Pinpoint the cell where the given text exists, returning its (X, Y) midpoint coordinate. 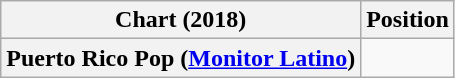
Puerto Rico Pop (Monitor Latino) (181, 58)
Position (408, 20)
Chart (2018) (181, 20)
